Output the [X, Y] coordinate of the center of the cell containing the given text.  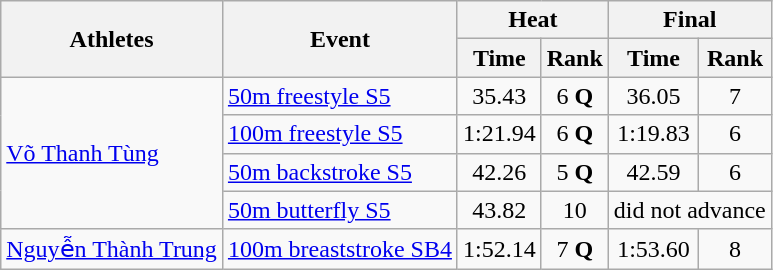
1:21.94 [499, 134]
50m backstroke S5 [340, 172]
100m breaststroke SB4 [340, 249]
Event [340, 39]
Athletes [112, 39]
7 [736, 96]
Final [690, 20]
10 [574, 210]
Nguyễn Thành Trung [112, 249]
Võ Thanh Tùng [112, 153]
5 Q [574, 172]
7 Q [574, 249]
43.82 [499, 210]
42.59 [653, 172]
50m freestyle S5 [340, 96]
42.26 [499, 172]
1:53.60 [653, 249]
1:19.83 [653, 134]
35.43 [499, 96]
50m butterfly S5 [340, 210]
100m freestyle S5 [340, 134]
1:52.14 [499, 249]
Heat [532, 20]
36.05 [653, 96]
did not advance [690, 210]
8 [736, 249]
